Locate the cell with the specified text and output its (x, y) center coordinate. 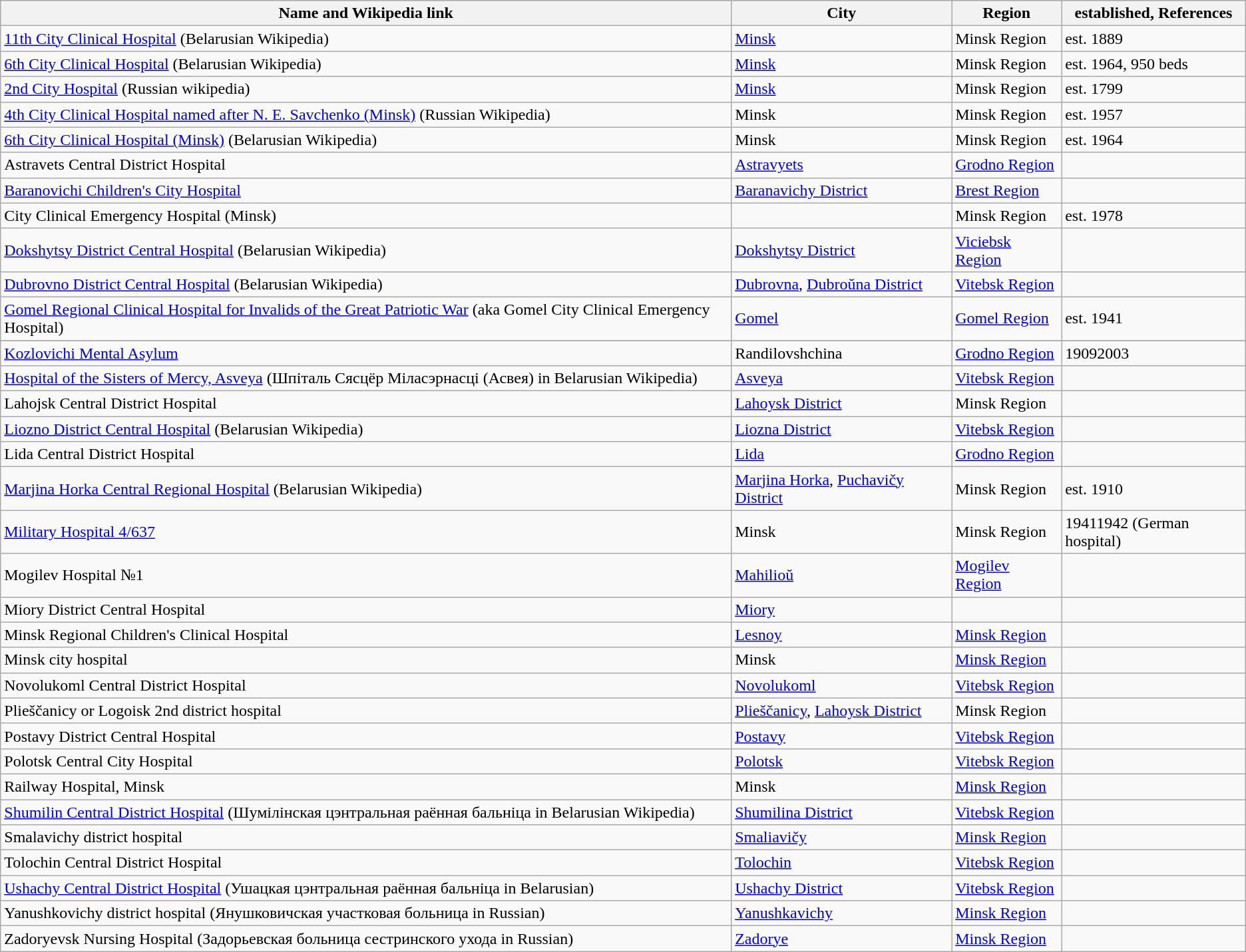
est. 1957 (1154, 114)
Lesnoy (841, 635)
Novolukoml (841, 685)
Gomel Regional Clinical Hospital for Invalids of the Great Patriotic War (aka Gomel City Clinical Emergency Hospital) (366, 318)
Baranavichy District (841, 190)
19092003 (1154, 353)
Viciebsk Region (1006, 250)
Astravets Central District Hospital (366, 165)
Hospital of the Sisters of Mercy, Asveya (Шпіталь Сясцёр Міласэрнасці (Асвея) in Belarusian Wikipedia) (366, 379)
est. 1799 (1154, 89)
Gomel Region (1006, 318)
est. 1941 (1154, 318)
City Clinical Emergency Hospital (Minsk) (366, 216)
6th City Clinical Hospital (Belarusian Wikipedia) (366, 64)
Tolochin Central District Hospital (366, 863)
Astravyets (841, 165)
Polotsk Central City Hospital (366, 761)
Smaliavičy (841, 838)
Shumilina District (841, 812)
Mogilev Hospital №1 (366, 575)
Lahojsk Central District Hospital (366, 404)
2nd City Hospital (Russian wikipedia) (366, 89)
Postavy District Central Hospital (366, 736)
Mogilev Region (1006, 575)
11th City Clinical Hospital (Belarusian Wikipedia) (366, 39)
Novolukoml Central District Hospital (366, 685)
Military Hospital 4/637 (366, 532)
Shumilin Central District Hospital (Шумілінская цэнтральная раённая бальніца in Belarusian Wikipedia) (366, 812)
est. 1889 (1154, 39)
Marjina Horka, Puchavičy District (841, 488)
Kozlovichi Mental Asylum (366, 353)
Dokshytsy District (841, 250)
Asveya (841, 379)
Minsk city hospital (366, 660)
established, References (1154, 13)
Baranovichi Children's City Hospital (366, 190)
Plieščanicy or Logoisk 2nd district hospital (366, 711)
Name and Wikipedia link (366, 13)
Dokshytsy District Central Hospital (Belarusian Wikipedia) (366, 250)
Liozno District Central Hospital (Belarusian Wikipedia) (366, 429)
Yanushkavichy (841, 913)
Miory (841, 609)
Dubrovno District Central Hospital (Belarusian Wikipedia) (366, 284)
est. 1964, 950 beds (1154, 64)
Marjina Horka Central Regional Hospital (Belarusian Wikipedia) (366, 488)
Liozna District (841, 429)
Polotsk (841, 761)
Smalavichy district hospital (366, 838)
19411942 (German hospital) (1154, 532)
Minsk Regional Children's Clinical Hospital (366, 635)
est. 1978 (1154, 216)
Postavy (841, 736)
Region (1006, 13)
Ushachy Central District Hospital (Ушацкая цэнтральная раённая бальніца in Belarusian) (366, 888)
Ushachy District (841, 888)
City (841, 13)
Dubrovna, Dubroŭna District (841, 284)
Miory District Central Hospital (366, 609)
Zadorye (841, 939)
Zadoryevsk Nursing Hospital (Задорьевская больница сестринского ухода in Russian) (366, 939)
est. 1964 (1154, 140)
Railway Hospital, Minsk (366, 786)
Mahilioŭ (841, 575)
Yanushkovichy district hospital (Янушковичская участковая больница in Russian) (366, 913)
Gomel (841, 318)
Plieščanicy, Lahoysk District (841, 711)
Lahoysk District (841, 404)
4th City Clinical Hospital named after N. E. Savchenko (Minsk) (Russian Wikipedia) (366, 114)
est. 1910 (1154, 488)
Lida (841, 454)
6th City Clinical Hospital (Minsk) (Belarusian Wikipedia) (366, 140)
Randilovshchina (841, 353)
Tolochin (841, 863)
Brest Region (1006, 190)
Lida Central District Hospital (366, 454)
